Provide the [x, y] coordinate of the cell's center where the given text is located.  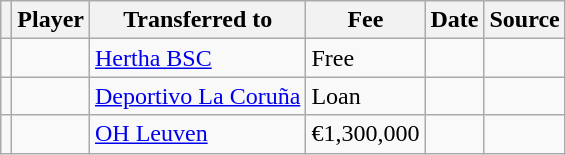
OH Leuven [198, 134]
Hertha BSC [198, 58]
Fee [366, 20]
Player [51, 20]
Deportivo La Coruña [198, 96]
Source [524, 20]
Free [366, 58]
Date [454, 20]
€1,300,000 [366, 134]
Loan [366, 96]
Transferred to [198, 20]
